Identify which cell holds the provided text, then report its (x, y) central coordinate. 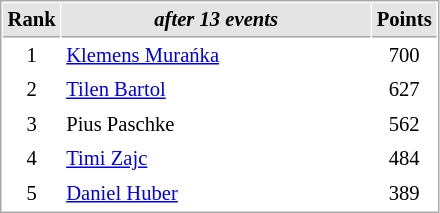
700 (404, 56)
3 (32, 124)
Daniel Huber (216, 194)
Timi Zajc (216, 158)
Points (404, 20)
627 (404, 90)
484 (404, 158)
1 (32, 56)
2 (32, 90)
389 (404, 194)
4 (32, 158)
Pius Paschke (216, 124)
Rank (32, 20)
Tilen Bartol (216, 90)
5 (32, 194)
Klemens Murańka (216, 56)
after 13 events (216, 20)
562 (404, 124)
